Pinpoint the cell where the given text exists, returning its [X, Y] midpoint coordinate. 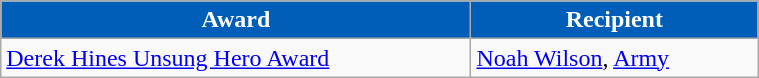
Derek Hines Unsung Hero Award [236, 58]
Recipient [614, 20]
Award [236, 20]
Noah Wilson, Army [614, 58]
